Find where the given text appears and provide that cell's center as [x, y] coordinate. 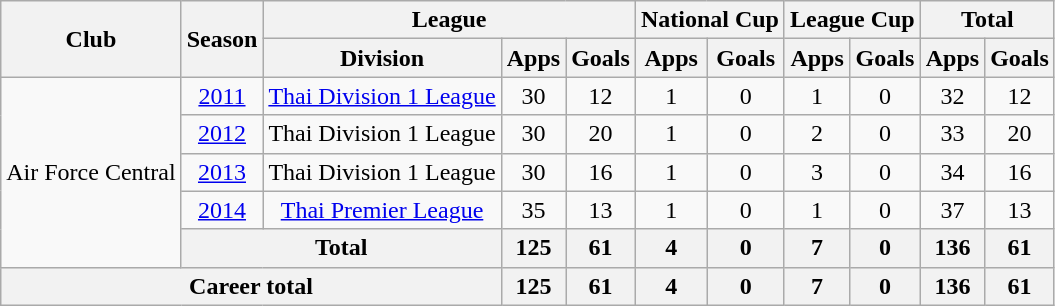
Air Force Central [91, 172]
35 [533, 210]
League Cup [852, 20]
33 [952, 134]
2012 [222, 134]
32 [952, 96]
Career total [251, 286]
Division [382, 58]
2 [816, 134]
National Cup [710, 20]
2011 [222, 96]
Season [222, 39]
2014 [222, 210]
34 [952, 172]
Club [91, 39]
2013 [222, 172]
Thai Premier League [382, 210]
3 [816, 172]
League [450, 20]
37 [952, 210]
